From the cell containing the given text, extract its center point as [X, Y] coordinate. 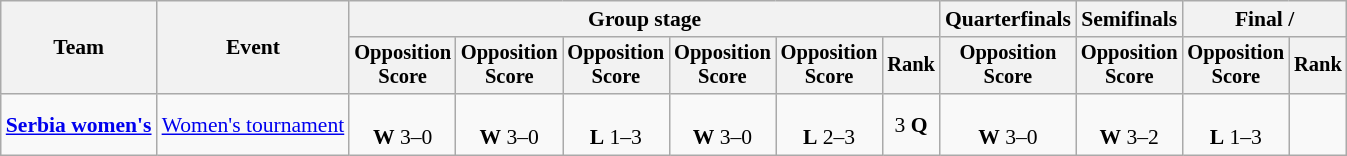
Final / [1264, 19]
3 Q [911, 124]
Team [79, 48]
Event [254, 48]
L 2–3 [830, 124]
Semifinals [1130, 19]
Women's tournament [254, 124]
Group stage [644, 19]
W 3–2 [1130, 124]
Quarterfinals [1008, 19]
Serbia women's [79, 124]
